Search for the cell housing the specified text and yield its [X, Y] center coordinate. 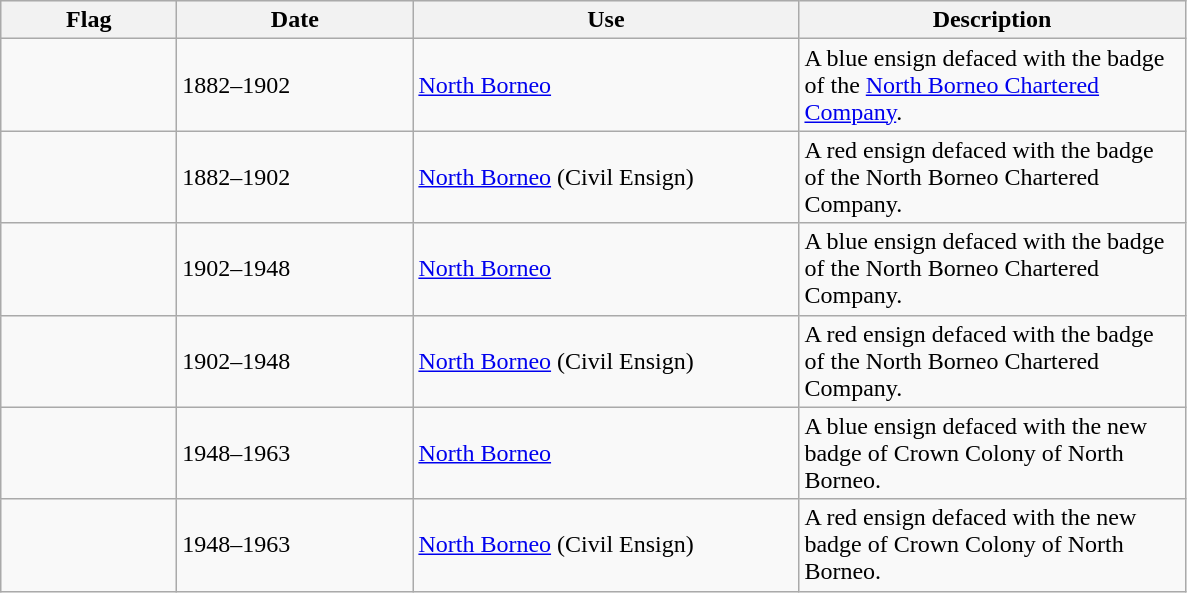
Flag [89, 20]
A red ensign defaced with the new badge of Crown Colony of North Borneo. [992, 545]
Date [295, 20]
Use [606, 20]
A blue ensign defaced with the new badge of Crown Colony of North Borneo. [992, 453]
Description [992, 20]
